Pinpoint the cell where the given text exists, returning its [X, Y] midpoint coordinate. 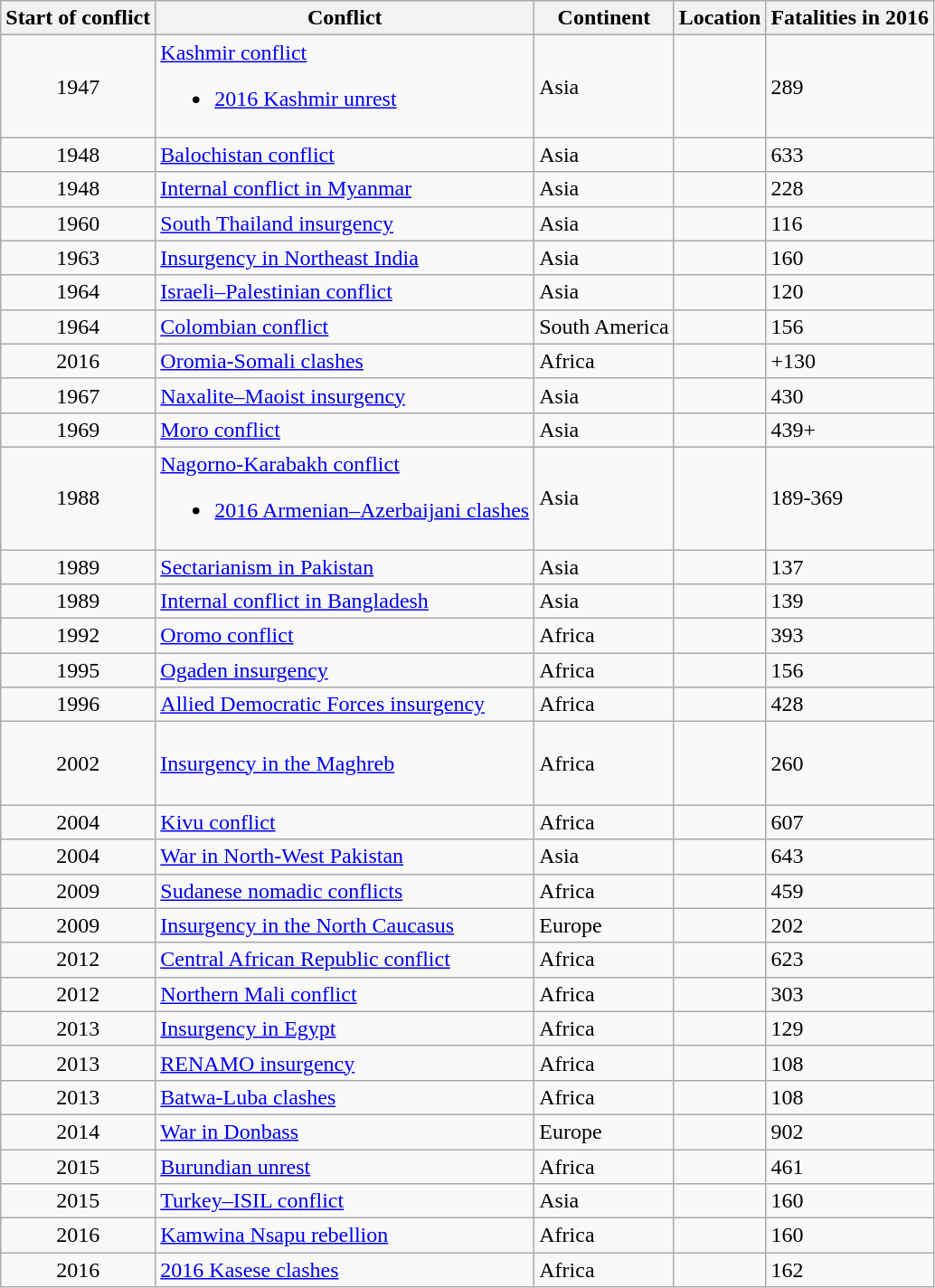
1996 [78, 705]
Moro conflict [345, 430]
Colombian conflict [345, 327]
Allied Democratic Forces insurgency [345, 705]
116 [850, 223]
1988 [78, 497]
Internal conflict in Myanmar [345, 189]
Balochistan conflict [345, 155]
Insurgency in Northeast India [345, 258]
303 [850, 994]
623 [850, 960]
189-369 [850, 497]
South America [604, 327]
Oromia-Somali clashes [345, 361]
393 [850, 636]
Kamwina Nsapu rebellion [345, 1236]
1963 [78, 258]
South Thailand insurgency [345, 223]
Sudanese nomadic conflicts [345, 891]
Batwa-Luba clashes [345, 1097]
Central African Republic conflict [345, 960]
428 [850, 705]
War in North-West Pakistan [345, 857]
Location [720, 18]
2002 [78, 763]
Fatalities in 2016 [850, 18]
1995 [78, 670]
430 [850, 395]
Continent [604, 18]
129 [850, 1028]
289 [850, 87]
137 [850, 567]
607 [850, 822]
459 [850, 891]
Turkey–ISIL conflict [345, 1201]
120 [850, 292]
Start of conflict [78, 18]
War in Donbass [345, 1132]
Sectarianism in Pakistan [345, 567]
643 [850, 857]
461 [850, 1166]
139 [850, 601]
+130 [850, 361]
Israeli–Palestinian conflict [345, 292]
Kashmir conflict2016 Kashmir unrest [345, 87]
Internal conflict in Bangladesh [345, 601]
1967 [78, 395]
228 [850, 189]
162 [850, 1270]
202 [850, 925]
Conflict [345, 18]
260 [850, 763]
Insurgency in the Maghreb [345, 763]
Northern Mali conflict [345, 994]
902 [850, 1132]
Burundian unrest [345, 1166]
Nagorno-Karabakh conflict2016 Armenian–Azerbaijani clashes [345, 497]
1969 [78, 430]
Insurgency in Egypt [345, 1028]
Naxalite–Maoist insurgency [345, 395]
RENAMO insurgency [345, 1063]
Ogaden insurgency [345, 670]
2014 [78, 1132]
Oromo conflict [345, 636]
Kivu conflict [345, 822]
1960 [78, 223]
1992 [78, 636]
1947 [78, 87]
633 [850, 155]
439+ [850, 430]
2016 Kasese clashes [345, 1270]
Insurgency in the North Caucasus [345, 925]
